Return (x, y) of the center of cell containing provided text 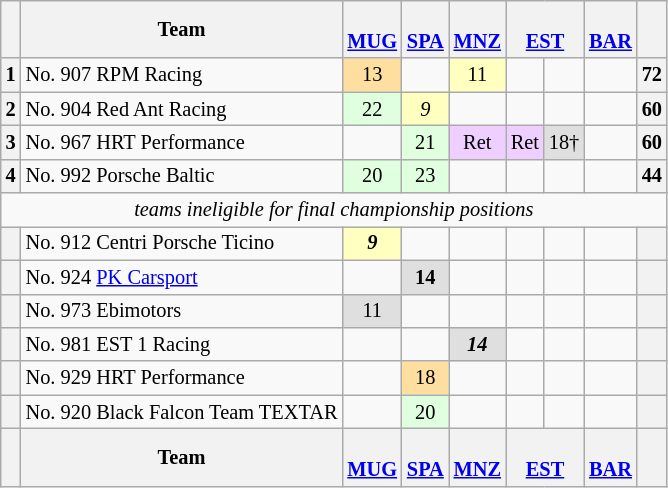
No. 904 Red Ant Racing (182, 109)
21 (426, 142)
teams ineligible for final championship positions (334, 210)
72 (652, 75)
13 (372, 75)
1 (11, 75)
No. 924 PK Carsport (182, 277)
2 (11, 109)
No. 912 Centri Porsche Ticino (182, 243)
No. 992 Porsche Baltic (182, 176)
4 (11, 176)
No. 973 Ebimotors (182, 311)
23 (426, 176)
18 (426, 378)
No. 967 HRT Performance (182, 142)
3 (11, 142)
No. 907 RPM Racing (182, 75)
No. 981 EST 1 Racing (182, 344)
No. 920 Black Falcon Team TEXTAR (182, 412)
18† (564, 142)
44 (652, 176)
22 (372, 109)
No. 929 HRT Performance (182, 378)
